Determine the [X, Y] coordinate at the center of the cell enclosing the given text.  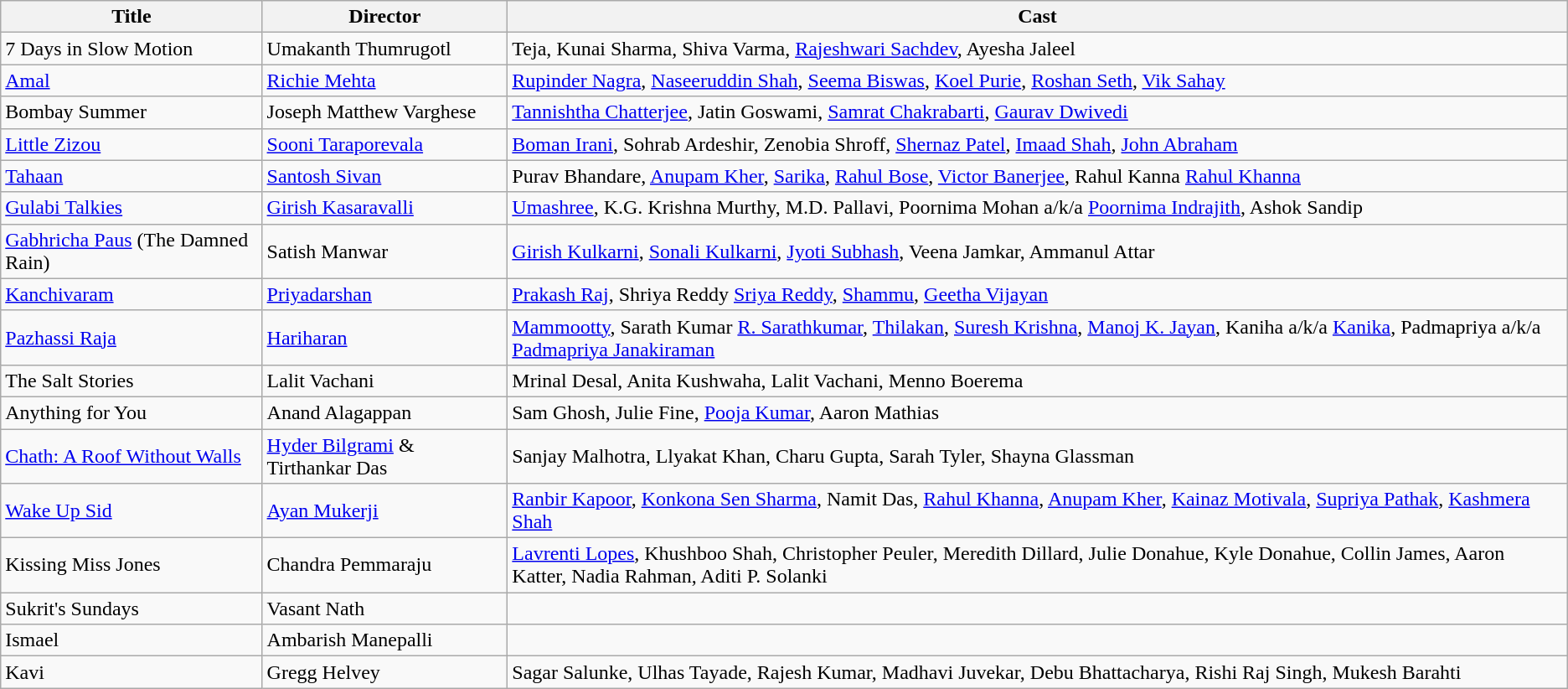
Chandra Pemmaraju [385, 565]
Ranbir Kapoor, Konkona Sen Sharma, Namit Das, Rahul Khanna, Anupam Kher, Kainaz Motivala, Supriya Pathak, Kashmera Shah [1037, 511]
Vasant Nath [385, 609]
Purav Bhandare, Anupam Kher, Sarika, Rahul Bose, Victor Banerjee, Rahul Kanna Rahul Khanna [1037, 176]
Ayan Mukerji [385, 511]
Anything for You [132, 412]
Prakash Raj, Shriya Reddy Sriya Reddy, Shammu, Geetha Vijayan [1037, 294]
Mrinal Desal, Anita Kushwaha, Lalit Vachani, Menno Boerema [1037, 381]
Tannishtha Chatterjee, Jatin Goswami, Samrat Chakrabarti, Gaurav Dwivedi [1037, 112]
Gulabi Talkies [132, 208]
Priyadarshan [385, 294]
Hyder Bilgrami & Tirthankar Das [385, 456]
Director [385, 17]
Tahaan [132, 176]
Ambarish Manepalli [385, 640]
Santosh Sivan [385, 176]
Chath: A Roof Without Walls [132, 456]
Rupinder Nagra, Naseeruddin Shah, Seema Biswas, Koel Purie, Roshan Seth, Vik Sahay [1037, 80]
Boman Irani, Sohrab Ardeshir, Zenobia Shroff, Shernaz Patel, Imaad Shah, John Abraham [1037, 144]
Sukrit's Sundays [132, 609]
Girish Kasaravalli [385, 208]
Gregg Helvey [385, 672]
Hariharan [385, 337]
Bombay Summer [132, 112]
Little Zizou [132, 144]
Wake Up Sid [132, 511]
Sagar Salunke, Ulhas Tayade, Rajesh Kumar, Madhavi Juvekar, Debu Bhattacharya, Rishi Raj Singh, Mukesh Barahti [1037, 672]
Gabhricha Paus (The Damned Rain) [132, 251]
Pazhassi Raja [132, 337]
The Salt Stories [132, 381]
Joseph Matthew Varghese [385, 112]
Sam Ghosh, Julie Fine, Pooja Kumar, Aaron Mathias [1037, 412]
7 Days in Slow Motion [132, 49]
Cast [1037, 17]
Satish Manwar [385, 251]
Lalit Vachani [385, 381]
Sanjay Malhotra, Llyakat Khan, Charu Gupta, Sarah Tyler, Shayna Glassman [1037, 456]
Ismael [132, 640]
Girish Kulkarni, Sonali Kulkarni, Jyoti Subhash, Veena Jamkar, Ammanul Attar [1037, 251]
Sooni Taraporevala [385, 144]
Umakanth Thumrugotl [385, 49]
Kanchivaram [132, 294]
Kissing Miss Jones [132, 565]
Amal [132, 80]
Title [132, 17]
Richie Mehta [385, 80]
Kavi [132, 672]
Umashree, K.G. Krishna Murthy, M.D. Pallavi, Poornima Mohan a/k/a Poornima Indrajith, Ashok Sandip [1037, 208]
Mammootty, Sarath Kumar R. Sarathkumar, Thilakan, Suresh Krishna, Manoj K. Jayan, Kaniha a/k/a Kanika, Padmapriya a/k/a Padmapriya Janakiraman [1037, 337]
Teja, Kunai Sharma, Shiva Varma, Rajeshwari Sachdev, Ayesha Jaleel [1037, 49]
Anand Alagappan [385, 412]
